Pinpoint the cell where the given text exists, returning its (x, y) midpoint coordinate. 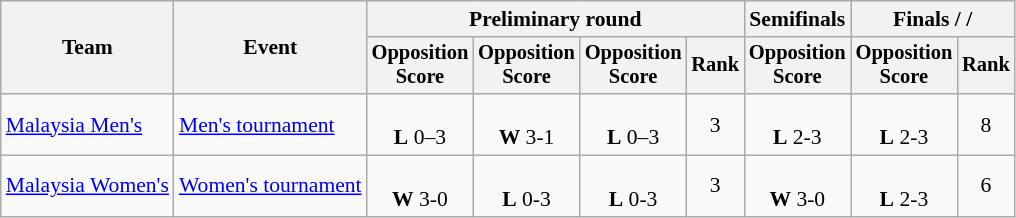
Malaysia Men's (88, 124)
Event (270, 48)
8 (986, 124)
Finals / / (933, 19)
Preliminary round (556, 19)
W 3-1 (526, 124)
Malaysia Women's (88, 186)
Men's tournament (270, 124)
6 (986, 186)
Team (88, 48)
Semifinals (798, 19)
Women's tournament (270, 186)
